From the cell containing the given text, extract its center point as (x, y) coordinate. 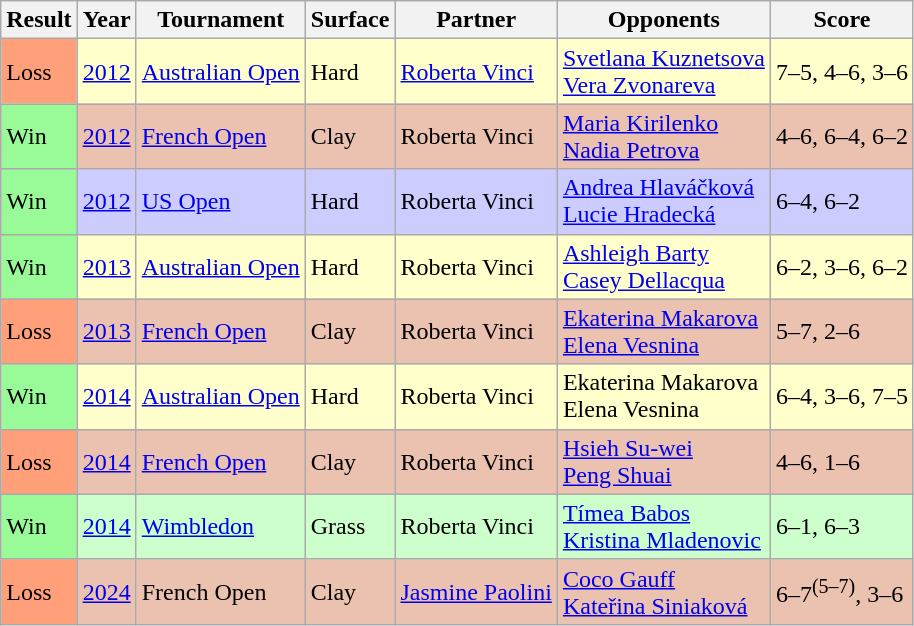
2024 (106, 592)
6–1, 6–3 (842, 526)
6–2, 3–6, 6–2 (842, 266)
Hsieh Su-wei Peng Shuai (664, 462)
US Open (220, 202)
Svetlana Kuznetsova Vera Zvonareva (664, 72)
Grass (350, 526)
Tournament (220, 20)
Opponents (664, 20)
6–7(5–7), 3–6 (842, 592)
7–5, 4–6, 3–6 (842, 72)
6–4, 3–6, 7–5 (842, 396)
Coco Gauff Kateřina Siniaková (664, 592)
6–4, 6–2 (842, 202)
Jasmine Paolini (476, 592)
Andrea Hlaváčková Lucie Hradecká (664, 202)
Partner (476, 20)
Maria Kirilenko Nadia Petrova (664, 136)
5–7, 2–6 (842, 332)
Year (106, 20)
Result (39, 20)
Tímea Babos Kristina Mladenovic (664, 526)
Wimbledon (220, 526)
Score (842, 20)
Ashleigh Barty Casey Dellacqua (664, 266)
Surface (350, 20)
4–6, 6–4, 6–2 (842, 136)
4–6, 1–6 (842, 462)
